Return the (X, Y) coordinate for the center point of the cell that contains the specified text.  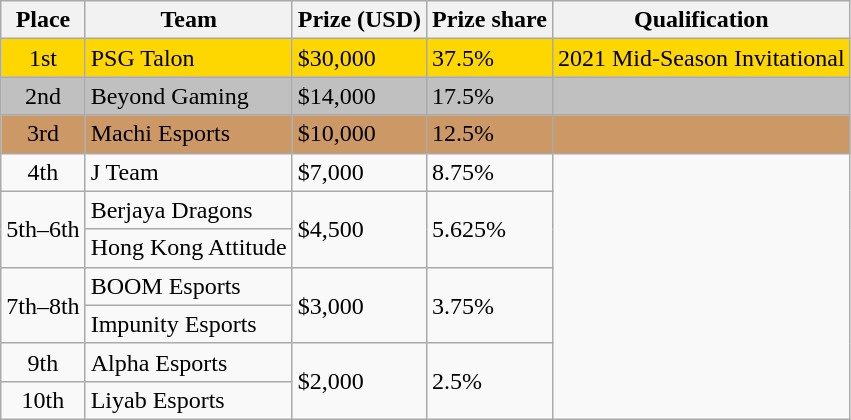
$2,000 (359, 381)
Prize (USD) (359, 20)
2nd (43, 96)
9th (43, 362)
37.5% (490, 58)
1st (43, 58)
Impunity Esports (188, 324)
Qualification (701, 20)
Liyab Esports (188, 400)
PSG Talon (188, 58)
4th (43, 172)
Beyond Gaming (188, 96)
5.625% (490, 229)
Hong Kong Attitude (188, 248)
Prize share (490, 20)
$4,500 (359, 229)
$3,000 (359, 305)
Machi Esports (188, 134)
7th–8th (43, 305)
$14,000 (359, 96)
J Team (188, 172)
Alpha Esports (188, 362)
2.5% (490, 381)
3.75% (490, 305)
Berjaya Dragons (188, 210)
5th–6th (43, 229)
Place (43, 20)
3rd (43, 134)
10th (43, 400)
2021 Mid-Season Invitational (701, 58)
$7,000 (359, 172)
$10,000 (359, 134)
12.5% (490, 134)
17.5% (490, 96)
BOOM Esports (188, 286)
Team (188, 20)
$30,000 (359, 58)
8.75% (490, 172)
